Find where the given text appears and provide that cell's center as (x, y) coordinate. 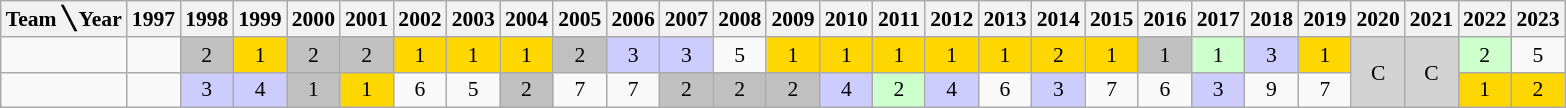
2011 (899, 19)
2012 (952, 19)
2016 (1164, 19)
2008 (740, 19)
2018 (1272, 19)
2001 (366, 19)
2010 (846, 19)
2015 (1112, 19)
1998 (206, 19)
2014 (1058, 19)
2003 (474, 19)
1997 (154, 19)
1999 (260, 19)
2013 (1004, 19)
2019 (1324, 19)
2004 (526, 19)
2005 (580, 19)
2007 (686, 19)
2020 (1378, 19)
2000 (314, 19)
Team ╲ Year (64, 19)
2009 (792, 19)
2017 (1218, 19)
2022 (1484, 19)
2023 (1538, 19)
2006 (632, 19)
2021 (1432, 19)
2002 (420, 19)
9 (1272, 90)
